Capture the cell that displays the provided text and extract its [x, y] central coordinate. 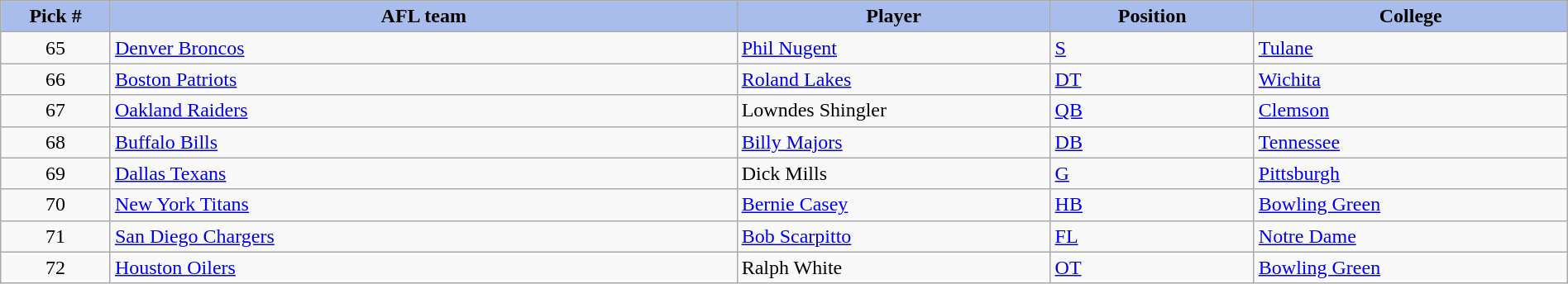
Dick Mills [893, 173]
S [1152, 48]
65 [56, 48]
Player [893, 17]
Billy Majors [893, 142]
66 [56, 79]
San Diego Chargers [423, 236]
G [1152, 173]
Houston Oilers [423, 267]
AFL team [423, 17]
OT [1152, 267]
Bernie Casey [893, 205]
Wichita [1411, 79]
QB [1152, 111]
Pick # [56, 17]
College [1411, 17]
Pittsburgh [1411, 173]
Tennessee [1411, 142]
Oakland Raiders [423, 111]
Buffalo Bills [423, 142]
FL [1152, 236]
DB [1152, 142]
Bob Scarpitto [893, 236]
Dallas Texans [423, 173]
Phil Nugent [893, 48]
71 [56, 236]
67 [56, 111]
Tulane [1411, 48]
70 [56, 205]
Clemson [1411, 111]
Lowndes Shingler [893, 111]
Notre Dame [1411, 236]
New York Titans [423, 205]
72 [56, 267]
Roland Lakes [893, 79]
DT [1152, 79]
HB [1152, 205]
69 [56, 173]
Boston Patriots [423, 79]
Denver Broncos [423, 48]
68 [56, 142]
Position [1152, 17]
Ralph White [893, 267]
